Determine the (X, Y) coordinate at the center of the cell enclosing the given text.  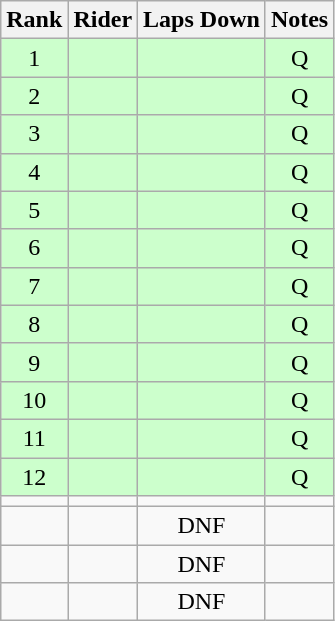
10 (34, 400)
7 (34, 286)
Rank (34, 20)
4 (34, 172)
12 (34, 477)
3 (34, 134)
Laps Down (202, 20)
9 (34, 362)
Rider (103, 20)
Notes (299, 20)
11 (34, 438)
8 (34, 324)
5 (34, 210)
6 (34, 248)
1 (34, 58)
2 (34, 96)
